Locate the cell with the specified text and output its (X, Y) center coordinate. 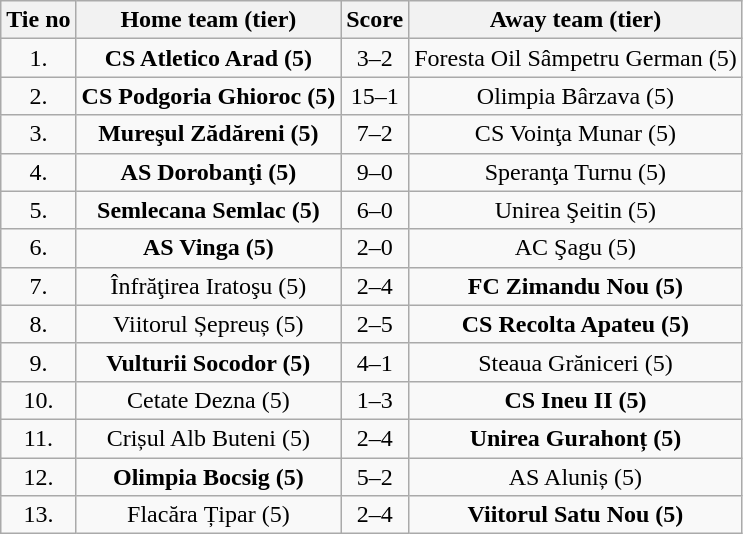
Olimpia Bârzava (5) (576, 96)
Viitorul Șepreuș (5) (208, 324)
5–2 (375, 477)
3–2 (375, 58)
AC Şagu (5) (576, 248)
Home team (tier) (208, 20)
Speranţa Turnu (5) (576, 172)
Flacăra Țipar (5) (208, 515)
CS Voinţa Munar (5) (576, 134)
4. (38, 172)
AS Vinga (5) (208, 248)
4–1 (375, 362)
6–0 (375, 210)
Foresta Oil Sâmpetru German (5) (576, 58)
Steaua Grăniceri (5) (576, 362)
Score (375, 20)
CS Atletico Arad (5) (208, 58)
Tie no (38, 20)
1–3 (375, 400)
CS Ineu II (5) (576, 400)
Înfrăţirea Iratoşu (5) (208, 286)
3. (38, 134)
9–0 (375, 172)
8. (38, 324)
Olimpia Bocsig (5) (208, 477)
2–5 (375, 324)
Cetate Dezna (5) (208, 400)
Unirea Gurahonț (5) (576, 438)
Mureşul Zădăreni (5) (208, 134)
13. (38, 515)
Crișul Alb Buteni (5) (208, 438)
AS Aluniș (5) (576, 477)
FC Zimandu Nou (5) (576, 286)
CS Podgoria Ghioroc (5) (208, 96)
Away team (tier) (576, 20)
2–0 (375, 248)
15–1 (375, 96)
7. (38, 286)
Unirea Şeitin (5) (576, 210)
5. (38, 210)
12. (38, 477)
10. (38, 400)
11. (38, 438)
6. (38, 248)
Vulturii Socodor (5) (208, 362)
2. (38, 96)
7–2 (375, 134)
1. (38, 58)
AS Dorobanţi (5) (208, 172)
9. (38, 362)
Viitorul Satu Nou (5) (576, 515)
Semlecana Semlac (5) (208, 210)
CS Recolta Apateu (5) (576, 324)
